Capture the cell that displays the provided text and extract its (x, y) central coordinate. 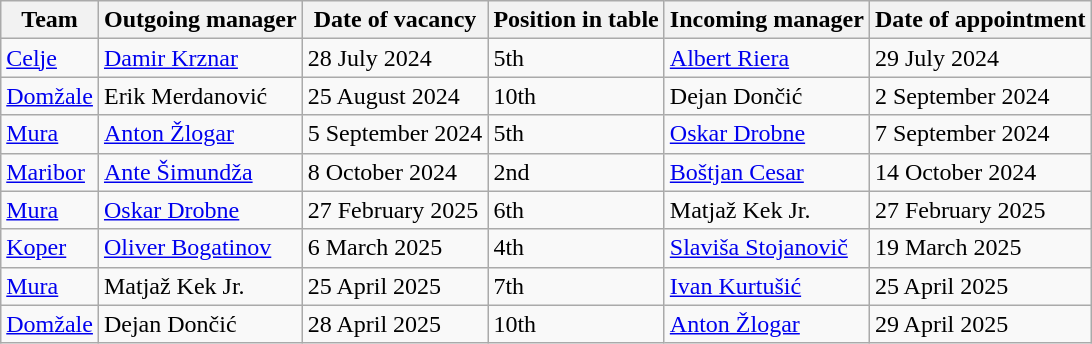
Erik Merdanović (200, 96)
Damir Krznar (200, 58)
7th (576, 286)
Celje (50, 58)
Team (50, 20)
Slaviša Stojanovič (766, 248)
2nd (576, 172)
6 March 2025 (395, 248)
Maribor (50, 172)
29 July 2024 (980, 58)
Date of appointment (980, 20)
Oliver Bogatinov (200, 248)
28 April 2025 (395, 324)
Albert Riera (766, 58)
29 April 2025 (980, 324)
Position in table (576, 20)
6th (576, 210)
2 September 2024 (980, 96)
Date of vacancy (395, 20)
8 October 2024 (395, 172)
28 July 2024 (395, 58)
5 September 2024 (395, 134)
14 October 2024 (980, 172)
25 August 2024 (395, 96)
Ante Šimundža (200, 172)
19 March 2025 (980, 248)
Koper (50, 248)
Outgoing manager (200, 20)
Boštjan Cesar (766, 172)
4th (576, 248)
7 September 2024 (980, 134)
Ivan Kurtušić (766, 286)
Incoming manager (766, 20)
